Capture the cell that displays the provided text and extract its (x, y) central coordinate. 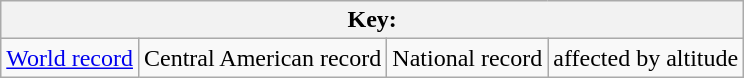
Central American record (262, 58)
Key: (372, 20)
National record (468, 58)
World record (70, 58)
affected by altitude (646, 58)
